For the text-containing cell, return its midpoint in [X, Y] coordinate format. 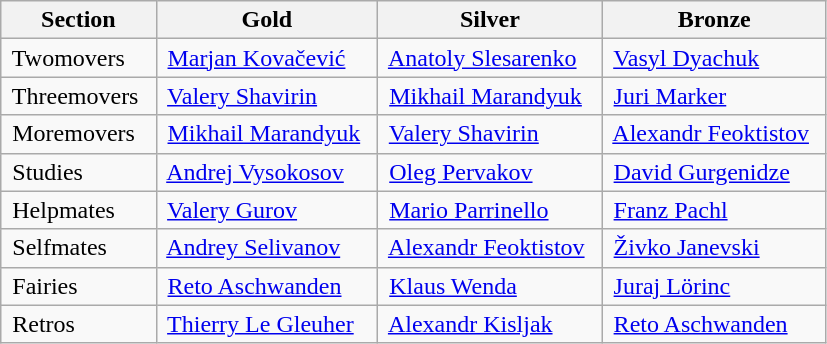
Klaus Wenda [490, 286]
Oleg Pervakov [490, 172]
Alexandr Kisljak [490, 324]
Section [78, 20]
Juri Marker [714, 96]
David Gurgenidze [714, 172]
Anatoly Slesarenko [490, 58]
Selfmates [78, 248]
Thierry Le Gleuher [267, 324]
Franz Pachl [714, 210]
Helpmates [78, 210]
Juraj Lörinc [714, 286]
Valery Gurov [267, 210]
Vasyl Dyachuk [714, 58]
Marjan Kovačević [267, 58]
Gold [267, 20]
Retros [78, 324]
Bronze [714, 20]
Fairies [78, 286]
Moremovers [78, 134]
Threemovers [78, 96]
Studies [78, 172]
Twomovers [78, 58]
Andrej Vysokosov [267, 172]
Andrey Selivanov [267, 248]
Mario Parrinello [490, 210]
Živko Janevski [714, 248]
Silver [490, 20]
